Return (x, y) of the center of cell containing provided text 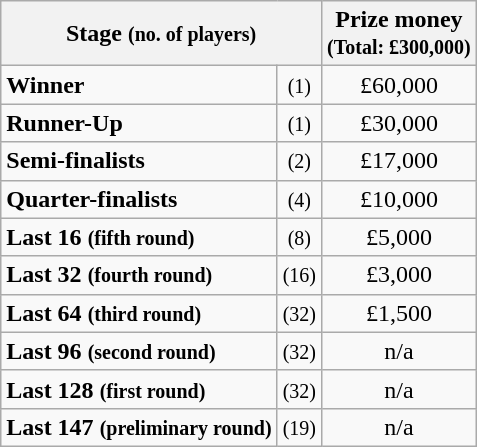
Quarter-finalists (139, 199)
(8) (299, 237)
(19) (299, 427)
£30,000 (400, 123)
£10,000 (400, 199)
Stage (no. of players) (162, 34)
£1,500 (400, 313)
(2) (299, 161)
£5,000 (400, 237)
Last 32 (fourth round) (139, 275)
£17,000 (400, 161)
Last 128 (first round) (139, 389)
Semi-finalists (139, 161)
Last 16 (fifth round) (139, 237)
Last 64 (third round) (139, 313)
(4) (299, 199)
Prize money(Total: £300,000) (400, 34)
Last 147 (preliminary round) (139, 427)
Last 96 (second round) (139, 351)
Runner-Up (139, 123)
Winner (139, 85)
£60,000 (400, 85)
£3,000 (400, 275)
(16) (299, 275)
